For the text-containing cell, return its midpoint in [X, Y] coordinate format. 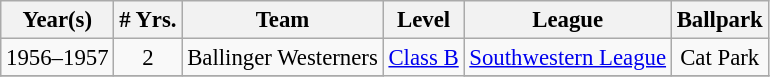
Southwestern League [568, 58]
1956–1957 [58, 58]
Cat Park [720, 58]
League [568, 20]
Ballinger Westerners [282, 58]
Year(s) [58, 20]
Ballpark [720, 20]
# Yrs. [148, 20]
2 [148, 58]
Level [424, 20]
Team [282, 20]
Class B [424, 58]
